Output the [x, y] coordinate of the center of the cell containing the given text.  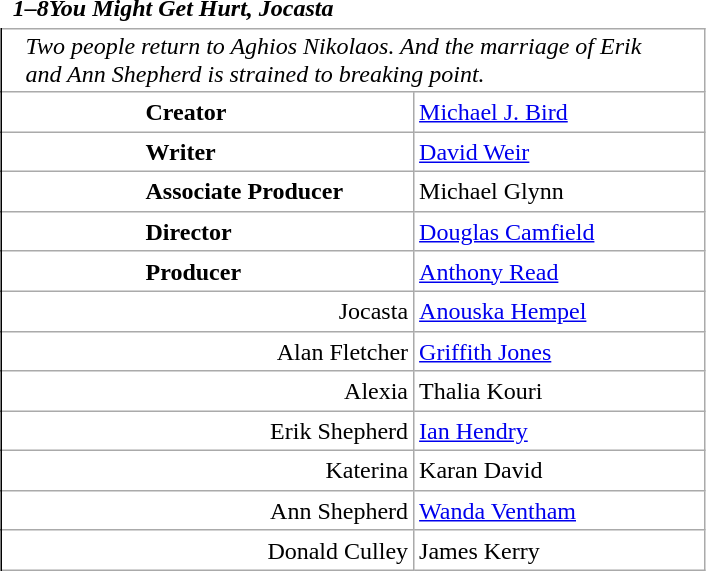
Wanda Ventham [560, 510]
Erik Shepherd [208, 431]
Producer [208, 271]
Creator [208, 112]
Writer [208, 152]
James Kerry [560, 550]
Associate Producer [208, 192]
Donald Culley [208, 550]
Two people return to Aghios Nikolaos. And the marriage of Erik and Ann Shepherd is strained to breaking point. [353, 60]
Anthony Read [560, 271]
Jocasta [208, 311]
Katerina [208, 471]
Ann Shepherd [208, 510]
Karan David [560, 471]
Michael J. Bird [560, 112]
Alan Fletcher [208, 351]
David Weir [560, 152]
Anouska Hempel [560, 311]
Thalia Kouri [560, 391]
Douglas Camfield [560, 231]
Director [208, 231]
Ian Hendry [560, 431]
Griffith Jones [560, 351]
Michael Glynn [560, 192]
Alexia [208, 391]
